Return [X, Y] of the center of cell containing provided text 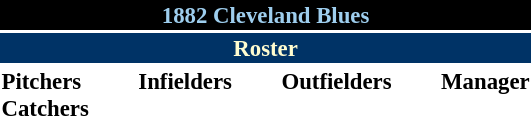
1882 Cleveland Blues [266, 15]
Roster [266, 48]
